Pinpoint the cell where the given text exists, returning its [X, Y] midpoint coordinate. 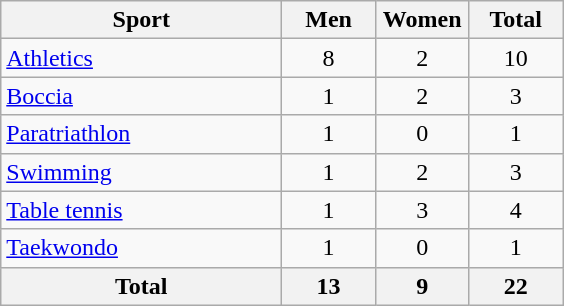
22 [516, 286]
Athletics [142, 58]
Sport [142, 20]
Boccia [142, 96]
Taekwondo [142, 248]
9 [422, 286]
8 [329, 58]
Paratriathlon [142, 134]
Table tennis [142, 210]
4 [516, 210]
13 [329, 286]
Swimming [142, 172]
Men [329, 20]
Women [422, 20]
10 [516, 58]
